From the cell containing the given text, extract its center point as (X, Y) coordinate. 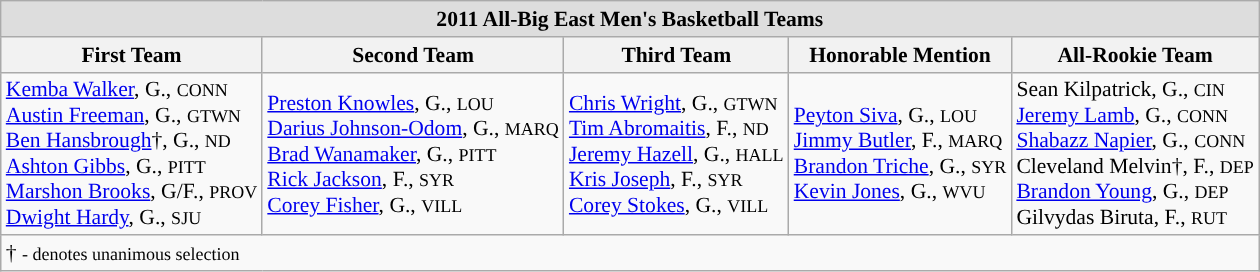
All-Rookie Team (1134, 55)
First Team (132, 55)
Honorable Mention (900, 55)
Preston Knowles, G., LOUDarius Johnson-Odom, G., MARQBrad Wanamaker, G., PITTRick Jackson, F., SYRCorey Fisher, G., VILL (413, 154)
† - denotes unanimous selection (630, 254)
Second Team (413, 55)
Third Team (676, 55)
Peyton Siva, G., LOUJimmy Butler, F., MARQBrandon Triche, G., SYRKevin Jones, G., WVU (900, 154)
2011 All-Big East Men's Basketball Teams (630, 19)
Sean Kilpatrick, G., CINJeremy Lamb, G., CONNShabazz Napier, G., CONNCleveland Melvin†, F., DEPBrandon Young, G., DEPGilvydas Biruta, F., RUT (1134, 154)
Kemba Walker, G., CONNAustin Freeman, G., GTWNBen Hansbrough†, G., NDAshton Gibbs, G., PITTMarshon Brooks, G/F., PROVDwight Hardy, G., SJU (132, 154)
Chris Wright, G., GTWNTim Abromaitis, F., NDJeremy Hazell, G., HALLKris Joseph, F., SYRCorey Stokes, G., VILL (676, 154)
